Return the (X, Y) coordinate for the center point of the cell that contains the specified text.  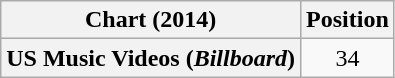
Chart (2014) (151, 20)
Position (348, 20)
US Music Videos (Billboard) (151, 58)
34 (348, 58)
